Detect which cell encompasses the target text, then output its (X, Y) center coordinate. 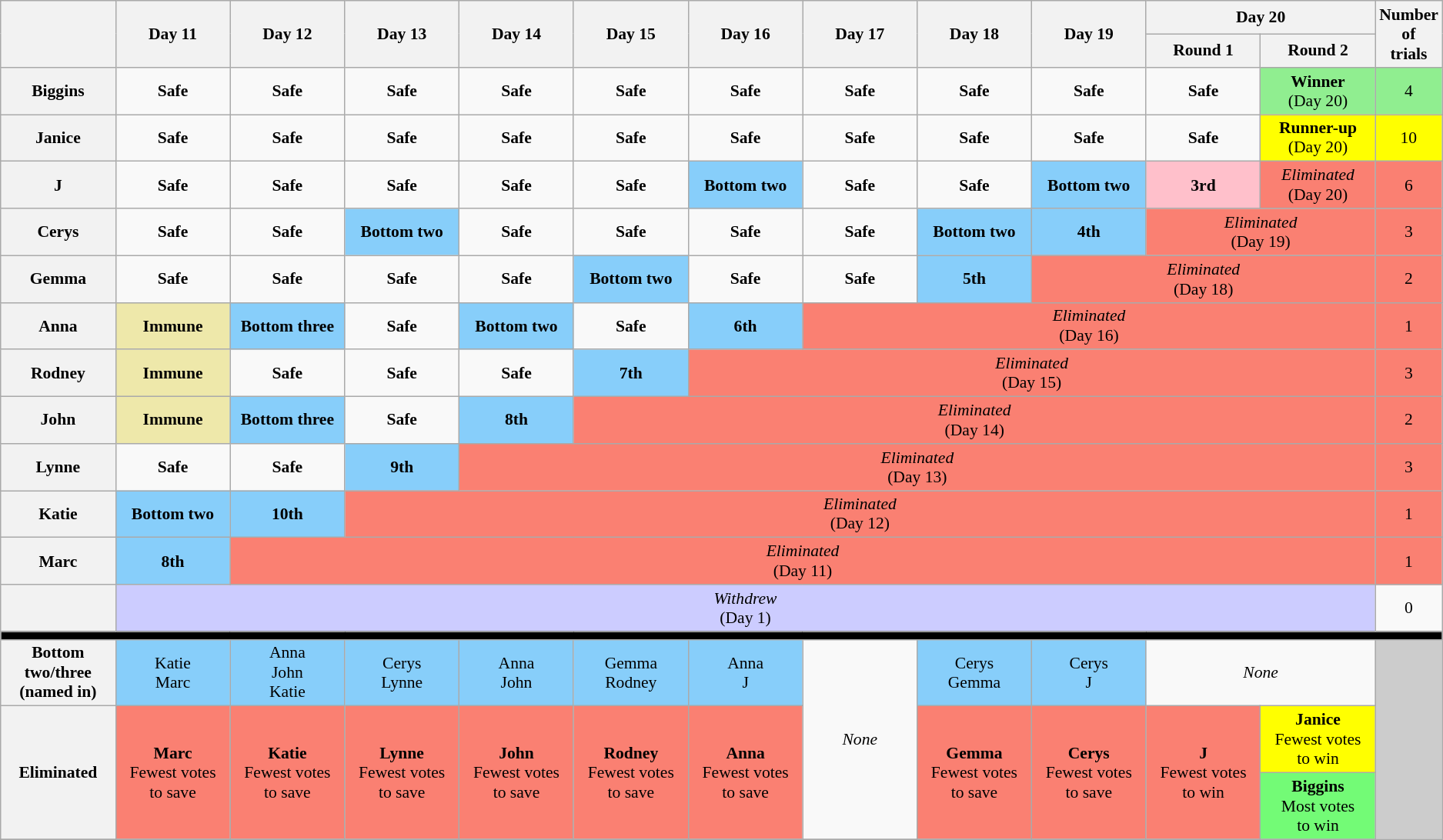
RodneyFewest votesto save (631, 772)
CerysJ (1088, 672)
Eliminated(Day 16) (1089, 326)
4 (1408, 91)
Day 13 (402, 34)
7th (631, 374)
LynneFewest votesto save (402, 772)
John (58, 420)
Eliminated (Day 19) (1261, 232)
Withdrew(Day 1) (745, 608)
Number oftrials (1408, 34)
10th (288, 514)
4th (1088, 232)
Eliminated(Day 14) (974, 420)
Eliminated(Day 12) (860, 514)
Runner-up (Day 20) (1318, 138)
AnnaJ (745, 672)
10 (1408, 138)
Day 19 (1088, 34)
AnnaJohn (517, 672)
Day 15 (631, 34)
Eliminated (Day 20) (1318, 185)
5th (974, 278)
BigginsMost votesto win (1318, 806)
MarcFewest votesto save (172, 772)
CerysLynne (402, 672)
CerysGemma (974, 672)
6 (1408, 185)
Cerys (58, 232)
AnnaFewest votesto save (745, 772)
Day 12 (288, 34)
JaniceFewest votesto win (1318, 740)
J (58, 185)
Bottom two/three(named in) (58, 672)
Janice (58, 138)
GemmaRodney (631, 672)
Katie (58, 514)
Eliminated(Day 11) (803, 562)
Winner (Day 20) (1318, 91)
Round 1 (1204, 51)
Day 16 (745, 34)
AnnaJohnKatie (288, 672)
3rd (1204, 185)
JohnFewest votesto save (517, 772)
Day 17 (860, 34)
KatieMarc (172, 672)
Day 11 (172, 34)
6th (745, 326)
Gemma (58, 278)
CerysFewest votesto save (1088, 772)
Eliminated (Day 18) (1204, 278)
Rodney (58, 374)
0 (1408, 608)
Anna (58, 326)
Marc (58, 562)
KatieFewest votesto save (288, 772)
JFewest votesto win (1204, 772)
Biggins (58, 91)
Eliminated (58, 772)
9th (402, 468)
Day 14 (517, 34)
Day 18 (974, 34)
Lynne (58, 468)
GemmaFewest votesto save (974, 772)
Eliminated(Day 13) (917, 468)
Day 20 (1261, 17)
Eliminated(Day 15) (1031, 374)
Round 2 (1318, 51)
